Return (X, Y) of the center of cell containing provided text 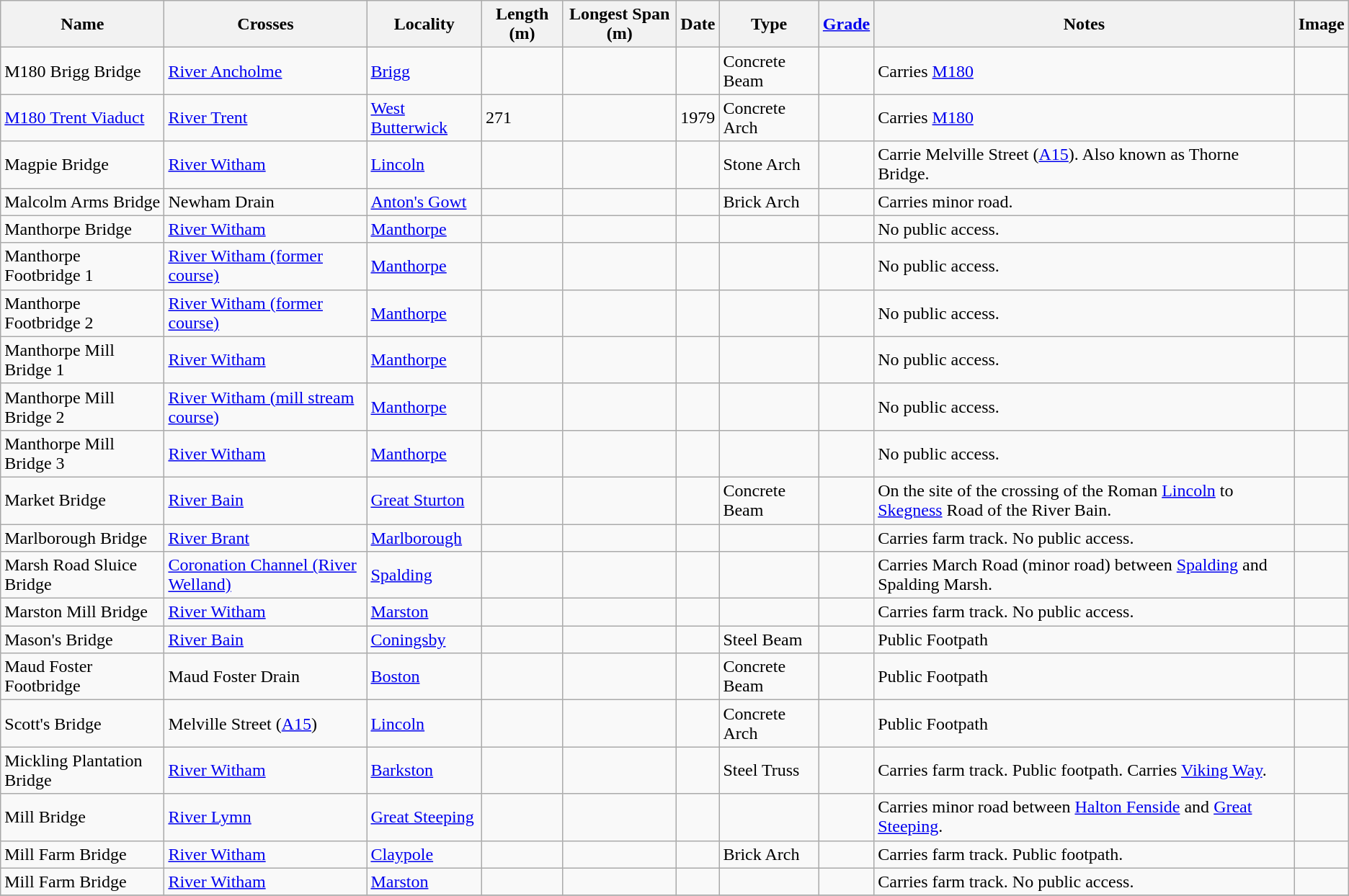
Marston Mill Bridge (82, 612)
Coronation Channel (River Welland) (265, 575)
Carries farm track. Public footpath. (1084, 854)
Mickling Plantation Bridge (82, 771)
271 (522, 118)
Boston (424, 677)
Manthorpe Footbridge 1 (82, 266)
West Butterwick (424, 118)
Carries March Road (minor road) between Spalding and Spalding Marsh. (1084, 575)
Notes (1084, 24)
Crosses (265, 24)
Scott's Bridge (82, 723)
Mason's Bridge (82, 640)
Brigg (424, 71)
River Ancholme (265, 71)
Malcolm Arms Bridge (82, 202)
Locality (424, 24)
Manthorpe Bridge (82, 229)
Steel Beam (769, 640)
Image (1322, 24)
Type (769, 24)
Date (698, 24)
Manthorpe Mill Bridge 1 (82, 360)
M180 Brigg Bridge (82, 71)
Carries minor road. (1084, 202)
Marlborough (424, 538)
Marsh Road Sluice Bridge (82, 575)
Manthorpe Footbridge 2 (82, 313)
Carries farm track. Public footpath. Carries Viking Way. (1084, 771)
Carrie Melville Street (A15). Also known as Thorne Bridge. (1084, 164)
Coningsby (424, 640)
Anton's Gowt (424, 202)
Mill Bridge (82, 817)
Grade (846, 24)
Great Steeping (424, 817)
Stone Arch (769, 164)
M180 Trent Viaduct (82, 118)
On the site of the crossing of the Roman Lincoln to Skegness Road of the River Bain. (1084, 500)
Newham Drain (265, 202)
Length (m) (522, 24)
Steel Truss (769, 771)
Great Sturton (424, 500)
Longest Span (m) (620, 24)
1979 (698, 118)
River Trent (265, 118)
River Brant (265, 538)
Claypole (424, 854)
Marlborough Bridge (82, 538)
Manthorpe Mill Bridge 3 (82, 454)
Melville Street (A15) (265, 723)
Barkston (424, 771)
Carries minor road between Halton Fenside and Great Steeping. (1084, 817)
River Lymn (265, 817)
Maud Foster Footbridge (82, 677)
Spalding (424, 575)
Maud Foster Drain (265, 677)
Market Bridge (82, 500)
Name (82, 24)
Manthorpe Mill Bridge 2 (82, 406)
River Witham (mill stream course) (265, 406)
Magpie Bridge (82, 164)
